Extract the [X, Y] coordinate from the center of the cell holding the provided text.  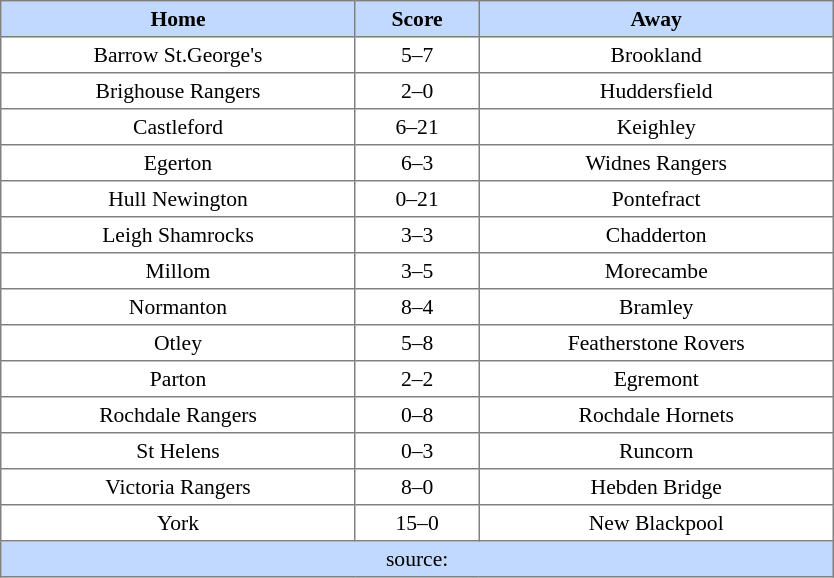
Huddersfield [656, 91]
Morecambe [656, 271]
Widnes Rangers [656, 163]
0–8 [417, 415]
source: [418, 559]
Away [656, 19]
Hebden Bridge [656, 487]
6–3 [417, 163]
Parton [178, 379]
3–3 [417, 235]
New Blackpool [656, 523]
15–0 [417, 523]
Featherstone Rovers [656, 343]
Score [417, 19]
8–0 [417, 487]
8–4 [417, 307]
Millom [178, 271]
Egremont [656, 379]
Egerton [178, 163]
2–0 [417, 91]
Hull Newington [178, 199]
St Helens [178, 451]
Pontefract [656, 199]
Chadderton [656, 235]
Keighley [656, 127]
0–3 [417, 451]
Home [178, 19]
York [178, 523]
5–8 [417, 343]
Castleford [178, 127]
Victoria Rangers [178, 487]
3–5 [417, 271]
Runcorn [656, 451]
5–7 [417, 55]
Brighouse Rangers [178, 91]
2–2 [417, 379]
Barrow St.George's [178, 55]
Bramley [656, 307]
Normanton [178, 307]
Rochdale Hornets [656, 415]
Leigh Shamrocks [178, 235]
0–21 [417, 199]
Brookland [656, 55]
Rochdale Rangers [178, 415]
6–21 [417, 127]
Otley [178, 343]
